For the text-containing cell, return its midpoint in (X, Y) coordinate format. 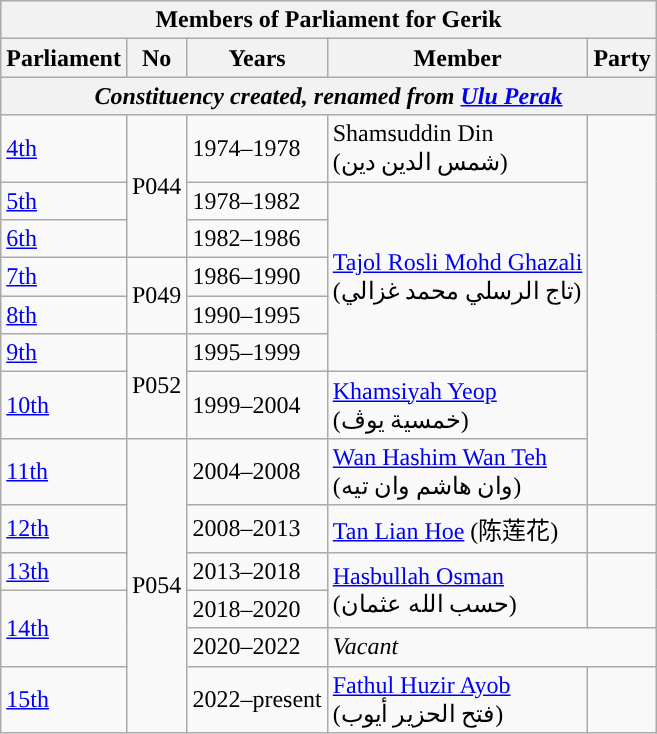
10th (64, 406)
2020–2022 (257, 647)
2022–present (257, 700)
14th (64, 628)
P049 (156, 296)
Member (458, 58)
5th (64, 201)
12th (64, 528)
P044 (156, 186)
1974–1978 (257, 148)
Fathul Huzir Ayob (فتح الحزير أيوب) (458, 700)
Khamsiyah Yeop (خمسية يوڤ) (458, 406)
7th (64, 277)
Wan Hashim Wan Teh (وان هاشم وان تيه) (458, 472)
Hasbullah Osman (حسب الله عثمان) (458, 590)
6th (64, 239)
Tajol Rosli Mohd Ghazali (تاج الرسلي محمد غزالي) (458, 277)
15th (64, 700)
8th (64, 315)
Members of Parliament for Gerik (329, 20)
P052 (156, 386)
2008–2013 (257, 528)
Constituency created, renamed from Ulu Perak (329, 96)
No (156, 58)
2018–2020 (257, 609)
Vacant (492, 647)
1978–1982 (257, 201)
4th (64, 148)
1986–1990 (257, 277)
Party (622, 58)
Shamsuddin Din (شمس الدين دين) (458, 148)
P054 (156, 585)
1999–2004 (257, 406)
1995–1999 (257, 353)
Years (257, 58)
Parliament (64, 58)
Tan Lian Hoe (陈莲花) (458, 528)
9th (64, 353)
11th (64, 472)
2004–2008 (257, 472)
1990–1995 (257, 315)
2013–2018 (257, 571)
1982–1986 (257, 239)
13th (64, 571)
